Extract the [x, y] coordinate from the center of the cell holding the provided text.  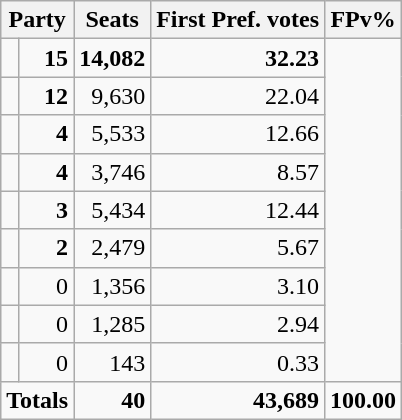
Seats [112, 20]
143 [112, 362]
3.10 [238, 286]
22.04 [238, 96]
Party [38, 20]
3,746 [112, 172]
12 [46, 96]
12.66 [238, 134]
2.94 [238, 324]
1,356 [112, 286]
32.23 [238, 58]
100.00 [364, 400]
9,630 [112, 96]
43,689 [238, 400]
FPv% [364, 20]
12.44 [238, 210]
5.67 [238, 248]
2 [46, 248]
40 [112, 400]
14,082 [112, 58]
15 [46, 58]
8.57 [238, 172]
2,479 [112, 248]
First Pref. votes [238, 20]
0.33 [238, 362]
Totals [38, 400]
5,434 [112, 210]
1,285 [112, 324]
5,533 [112, 134]
3 [46, 210]
